Search for the cell housing the specified text and yield its [X, Y] center coordinate. 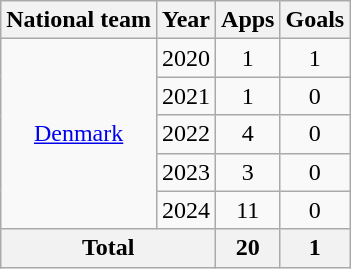
Goals [315, 20]
Total [108, 248]
2022 [186, 134]
2023 [186, 172]
20 [248, 248]
2024 [186, 210]
11 [248, 210]
Apps [248, 20]
3 [248, 172]
Year [186, 20]
National team [79, 20]
Denmark [79, 134]
2021 [186, 96]
4 [248, 134]
2020 [186, 58]
